Return the [x, y] coordinate for the center point of the cell that contains the specified text.  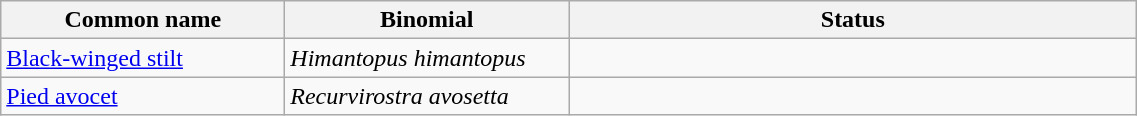
Common name [143, 20]
Status [853, 20]
Black-winged stilt [143, 58]
Himantopus himantopus [427, 58]
Pied avocet [143, 96]
Recurvirostra avosetta [427, 96]
Binomial [427, 20]
